Return [X, Y] of the center of cell containing provided text 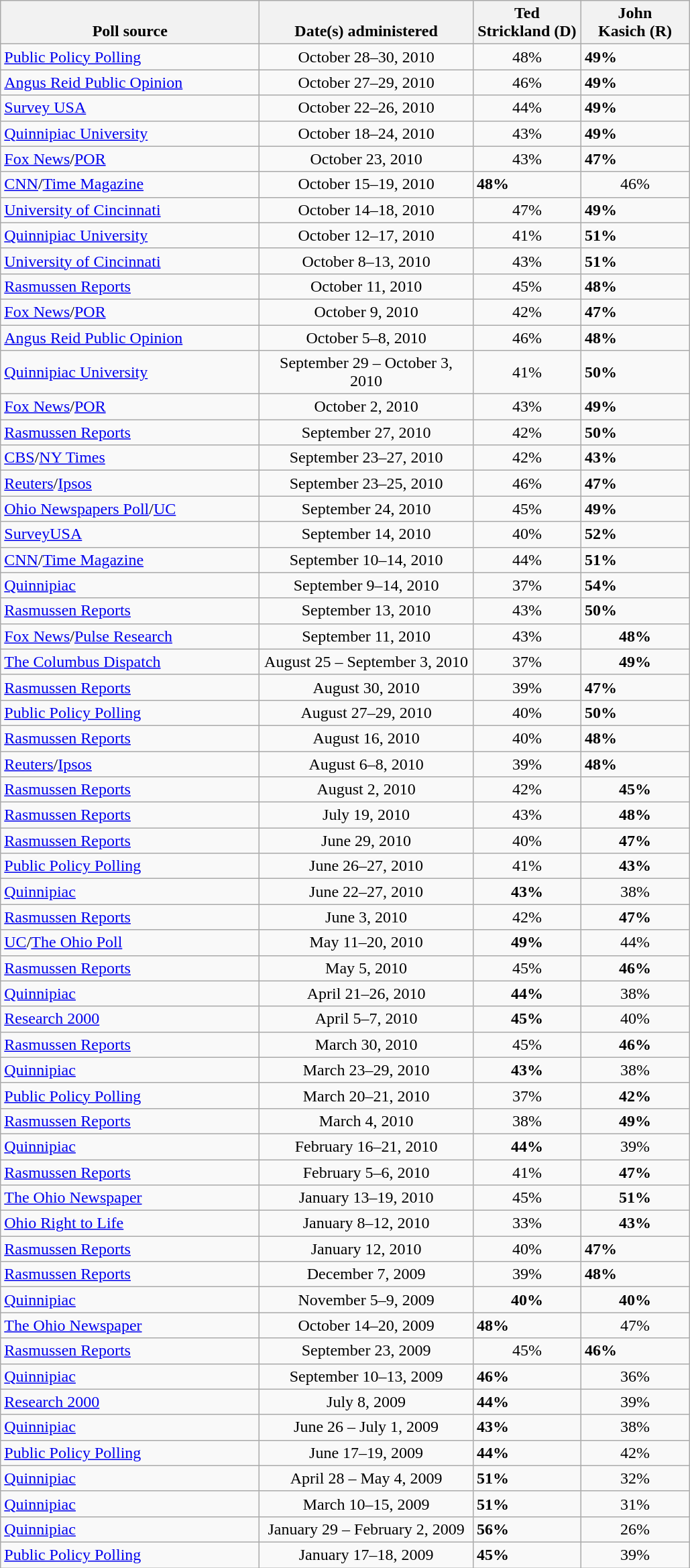
April 28 – May 4, 2009 [366, 1478]
Ohio Newspapers Poll/UC [130, 509]
The Columbus Dispatch [130, 662]
September 10–13, 2009 [366, 1376]
Survey USA [130, 108]
April 5–7, 2010 [366, 1019]
CBS/NY Times [130, 458]
September 14, 2010 [366, 534]
September 10–14, 2010 [366, 560]
September 27, 2010 [366, 432]
October 11, 2010 [366, 286]
March 20–21, 2010 [366, 1095]
July 8, 2009 [366, 1402]
54% [634, 585]
October 8–13, 2010 [366, 261]
February 5–6, 2010 [366, 1172]
June 26 – July 1, 2009 [366, 1427]
September 11, 2010 [366, 636]
31% [634, 1504]
January 13–19, 2010 [366, 1198]
October 18–24, 2010 [366, 133]
September 13, 2010 [366, 611]
October 9, 2010 [366, 312]
26% [634, 1529]
June 29, 2010 [366, 841]
January 12, 2010 [366, 1249]
September 23–25, 2010 [366, 483]
June 26–27, 2010 [366, 866]
September 24, 2010 [366, 509]
August 16, 2010 [366, 738]
January 29 – February 2, 2009 [366, 1529]
October 22–26, 2010 [366, 108]
December 7, 2009 [366, 1274]
May 11–20, 2010 [366, 943]
33% [527, 1223]
November 5–9, 2009 [366, 1300]
June 22–27, 2010 [366, 892]
October 5–8, 2010 [366, 337]
July 19, 2010 [366, 815]
52% [634, 534]
August 30, 2010 [366, 687]
September 23–27, 2010 [366, 458]
September 29 – October 3, 2010 [366, 373]
October 27–29, 2010 [366, 82]
May 5, 2010 [366, 968]
September 9–14, 2010 [366, 585]
October 23, 2010 [366, 159]
JohnKasich (R) [634, 23]
March 30, 2010 [366, 1044]
SurveyUSA [130, 534]
32% [634, 1478]
August 27–29, 2010 [366, 713]
September 23, 2009 [366, 1351]
October 12–17, 2010 [366, 235]
April 21–26, 2010 [366, 993]
TedStrickland (D) [527, 23]
January 8–12, 2010 [366, 1223]
February 16–21, 2010 [366, 1146]
October 14–18, 2010 [366, 210]
August 6–8, 2010 [366, 764]
October 2, 2010 [366, 407]
UC/The Ohio Poll [130, 943]
36% [634, 1376]
Poll source [130, 23]
August 2, 2010 [366, 790]
March 10–15, 2009 [366, 1504]
January 17–18, 2009 [366, 1555]
Ohio Right to Life [130, 1223]
October 14–20, 2009 [366, 1325]
August 25 – September 3, 2010 [366, 662]
March 23–29, 2010 [366, 1070]
Fox News/Pulse Research [130, 636]
March 4, 2010 [366, 1121]
Date(s) administered [366, 23]
June 17–19, 2009 [366, 1453]
June 3, 2010 [366, 917]
October 15–19, 2010 [366, 184]
October 28–30, 2010 [366, 57]
56% [527, 1529]
